Extract the [x, y] coordinate from the center of the cell holding the provided text.  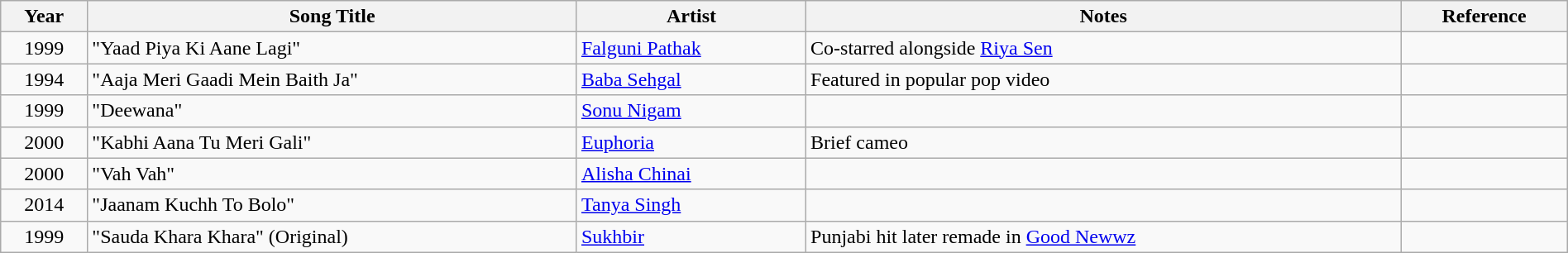
Co-starred alongside Riya Sen [1103, 48]
1994 [45, 79]
Alisha Chinai [691, 174]
Brief cameo [1103, 142]
Falguni Pathak [691, 48]
Song Title [332, 17]
Punjabi hit later remade in Good Newwz [1103, 236]
"Kabhi Aana Tu Meri Gali" [332, 142]
Sonu Nigam [691, 111]
Artist [691, 17]
Reference [1484, 17]
Featured in popular pop video [1103, 79]
"Jaanam Kuchh To Bolo" [332, 205]
"Sauda Khara Khara" (Original) [332, 236]
Year [45, 17]
Baba Sehgal [691, 79]
Sukhbir [691, 236]
Tanya Singh [691, 205]
"Aaja Meri Gaadi Mein Baith Ja" [332, 79]
"Yaad Piya Ki Aane Lagi" [332, 48]
"Vah Vah" [332, 174]
2014 [45, 205]
Notes [1103, 17]
"Deewana" [332, 111]
Euphoria [691, 142]
